Extract the (X, Y) coordinate from the center of the cell holding the provided text.  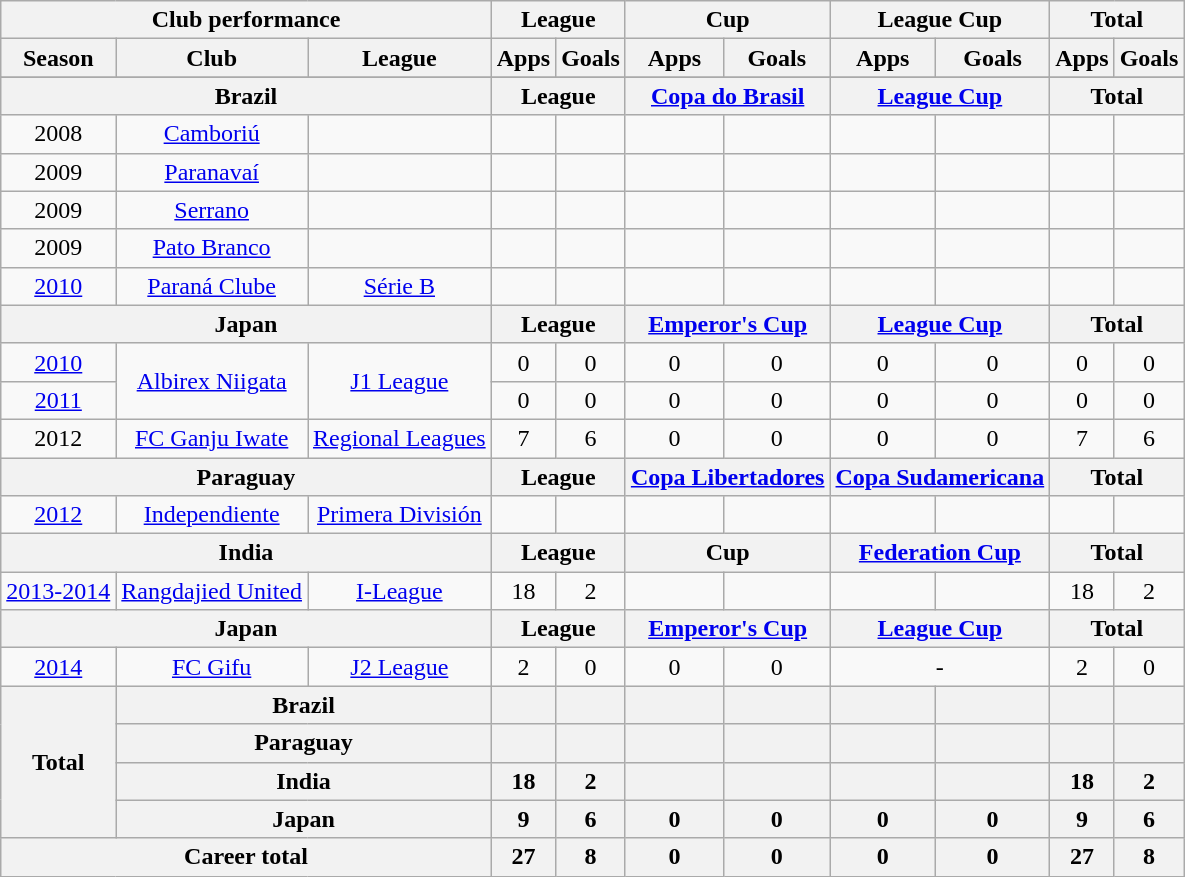
FC Ganju Iwate (212, 438)
Club performance (246, 20)
Rangdajied United (212, 591)
Independiente (212, 515)
Primera División (400, 515)
Copa do Brasil (728, 96)
Camboriú (212, 134)
Serrano (212, 210)
Copa Sudamericana (940, 477)
J2 League (400, 667)
J1 League (400, 381)
- (940, 667)
Paraná Clube (212, 286)
2011 (58, 400)
Pato Branco (212, 248)
Série B (400, 286)
Club (212, 58)
Paranavaí (212, 172)
Albirex Niigata (212, 381)
Federation Cup (940, 553)
Regional Leagues (400, 438)
Season (58, 58)
I-League (400, 591)
2013-2014 (58, 591)
Career total (246, 857)
2014 (58, 667)
Copa Libertadores (728, 477)
2008 (58, 134)
FC Gifu (212, 667)
